Capture the cell that displays the provided text and extract its (X, Y) central coordinate. 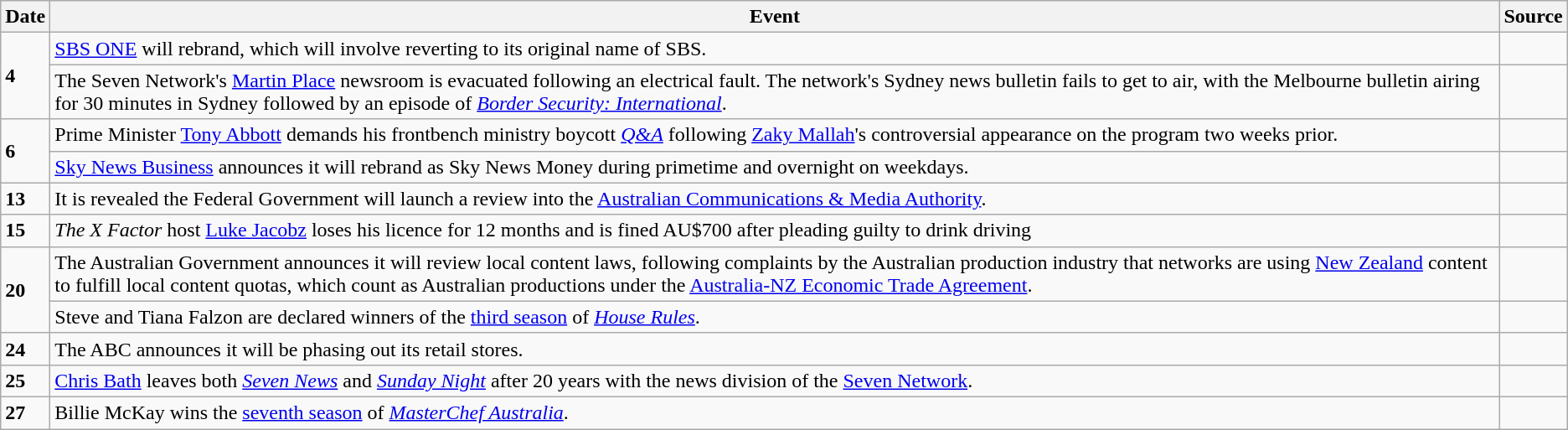
13 (25, 199)
It is revealed the Federal Government will launch a review into the Australian Communications & Media Authority. (775, 199)
Event (775, 17)
Source (1533, 17)
20 (25, 290)
4 (25, 75)
The ABC announces it will be phasing out its retail stores. (775, 349)
Date (25, 17)
25 (25, 381)
Billie McKay wins the seventh season of MasterChef Australia. (775, 412)
6 (25, 151)
SBS ONE will rebrand, which will involve reverting to its original name of SBS. (775, 49)
15 (25, 231)
The X Factor host Luke Jacobz loses his licence for 12 months and is fined AU$700 after pleading guilty to drink driving (775, 231)
Steve and Tiana Falzon are declared winners of the third season of House Rules. (775, 317)
27 (25, 412)
24 (25, 349)
Chris Bath leaves both Seven News and Sunday Night after 20 years with the news division of the Seven Network. (775, 381)
Sky News Business announces it will rebrand as Sky News Money during primetime and overnight on weekdays. (775, 167)
